Capture the cell that displays the provided text and extract its [x, y] central coordinate. 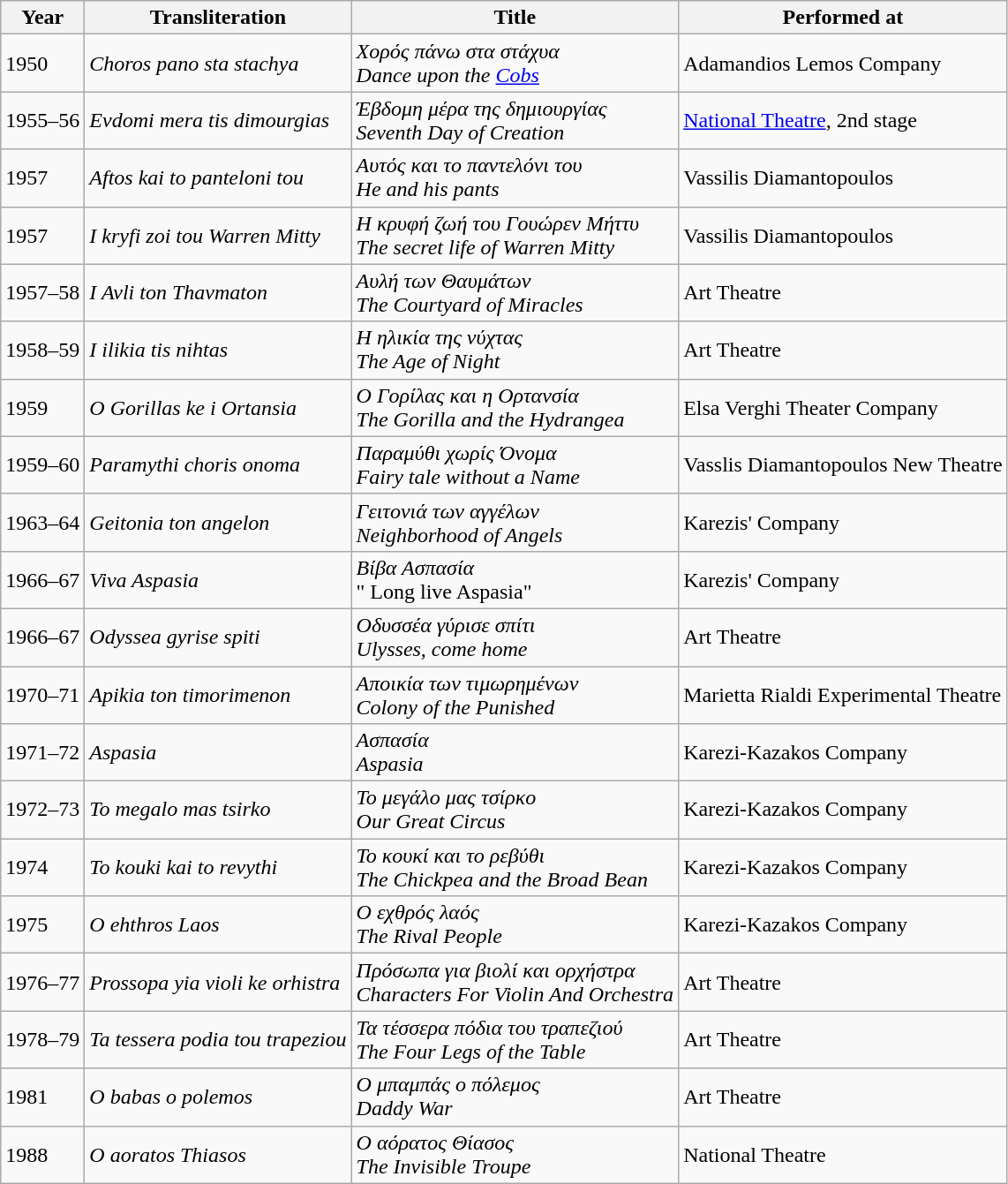
Το μεγάλο μας τσίρκοOur Great Circus [515, 811]
I kryfi zoi tou Warren Mitty [218, 235]
1970–71 [42, 694]
1974 [42, 867]
Adamandios Lemos Company [844, 64]
Ο εχθρός λαόςThe Rival People [515, 925]
Marietta Rialdi Experimental Theatre [844, 694]
To megalo mas tsirko [218, 811]
1981 [42, 1097]
Ο αόρατος ΘίασοςThe Invisible Troupe [515, 1155]
1972–73 [42, 811]
1959 [42, 408]
1958–59 [42, 350]
1975 [42, 925]
Choros pano sta stachya [218, 64]
Έβδομη μέρα της δημιουργίαςSeventh Day of Creation [515, 120]
1978–79 [42, 1040]
Apikia ton timorimenon [218, 694]
Βίβα Ασπασία " Long live Aspasia" [515, 579]
I Avli ton Thavmaton [218, 293]
Ta tessera podia tou trapeziou [218, 1040]
1950 [42, 64]
Elsa Verghi Theater Company [844, 408]
Τα τέσσερα πόδια του τραπεζιούThe Four Legs of the Table [515, 1040]
Αυτός και το παντελόνι τουHe and his pants [515, 178]
Prossopa yia violi ke orhistra [218, 982]
O babas o polemos [218, 1097]
1971–72 [42, 752]
Ασπασία Aspasia [515, 752]
Aftos kai to panteloni tou [218, 178]
Το κουκί και το ρεβύθιThe Chickpea and the Broad Bean [515, 867]
Title [515, 18]
Πρόσωπα για βιολί και ορχήστραCharacters For Violin And Orchestra [515, 982]
1957–58 [42, 293]
To kouki kai to revythi [218, 867]
Παραμύθι χωρίς ΌνομαFairy tale without a Name [515, 464]
I ilikia tis nihtas [218, 350]
Οδυσσέα γύρισε σπίτιUlysses, come home [515, 637]
Γειτονιά των αγγέλωνNeighborhood of Angels [515, 523]
Η κρυφή ζωή του Γουώρεν ΜήττυThe secret life of Warren Mitty [515, 235]
Transliteration [218, 18]
Η ηλικία της νύχταςThe Age of Night [515, 350]
Aspasia [218, 752]
1963–64 [42, 523]
Odyssea gyrise spiti [218, 637]
Χορός πάνω στα στάχυαDance upon the Cobs [515, 64]
1976–77 [42, 982]
Evdomi mera tis dimourgias [218, 120]
Αποικία των τιμωρημένωνColony of the Punished [515, 694]
National Theatre, 2nd stage [844, 120]
1955–56 [42, 120]
Ο Γορίλας και η ΟρτανσίαThe Gorilla and the Hydrangea [515, 408]
Performed at [844, 18]
National Theatre [844, 1155]
Geitonia ton angelon [218, 523]
O aoratos Thiasos [218, 1155]
Viva Aspasia [218, 579]
Ο μπαμπάς ο πόλεμος Daddy War [515, 1097]
O Gorillas ke i Ortansia [218, 408]
O ehthros Laos [218, 925]
1988 [42, 1155]
Vasslis Diamantopoulos New Theatre [844, 464]
Year [42, 18]
Αυλή των ΘαυμάτωνThe Courtyard of Miracles [515, 293]
1959–60 [42, 464]
Paramythi choris onoma [218, 464]
